Return [x, y] of the center of cell containing provided text 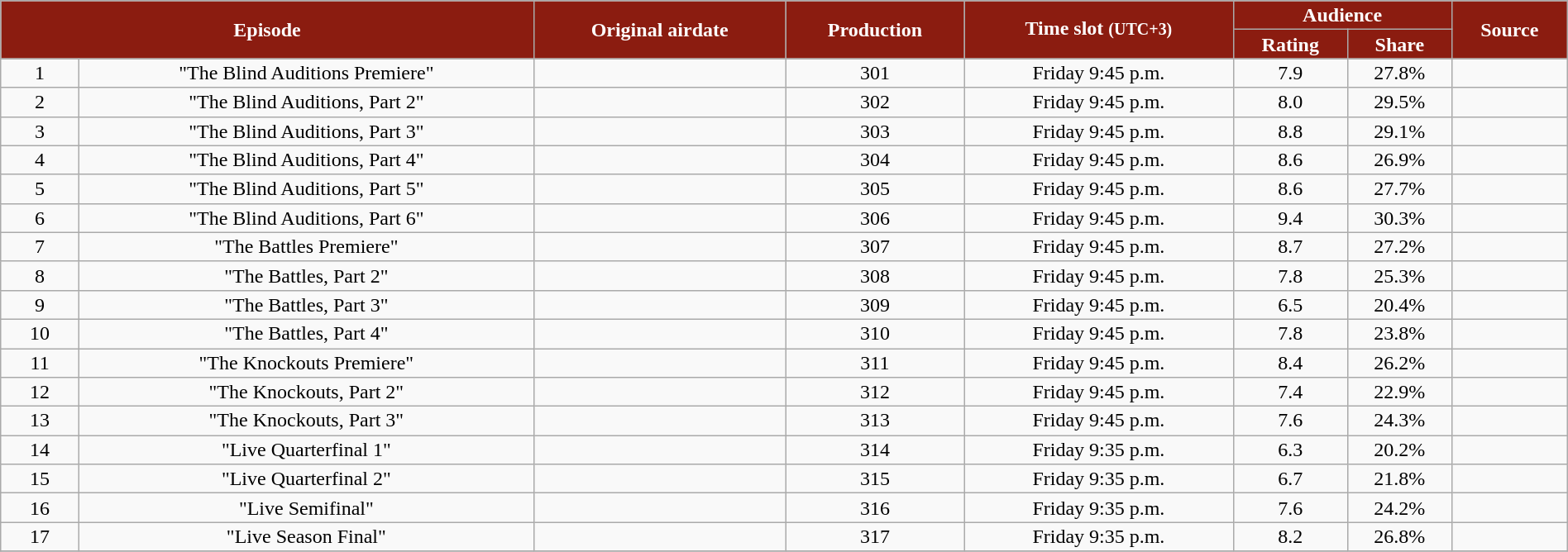
Production [875, 30]
310 [875, 334]
20.4% [1399, 304]
8 [40, 276]
8.0 [1290, 102]
27.2% [1399, 246]
"The Battles, Part 2" [306, 276]
309 [875, 304]
307 [875, 246]
11 [40, 364]
6 [40, 218]
3 [40, 131]
"Live Season Final" [306, 537]
29.5% [1399, 102]
6.5 [1290, 304]
30.3% [1399, 218]
308 [875, 276]
6.7 [1290, 479]
"The Blind Auditions, Part 6" [306, 218]
7 [40, 246]
4 [40, 160]
"Live Semifinal" [306, 507]
"Live Quarterfinal 1" [306, 450]
315 [875, 479]
9 [40, 304]
29.1% [1399, 131]
"The Blind Auditions, Part 5" [306, 188]
24.3% [1399, 421]
"The Blind Auditions Premiere" [306, 73]
8.4 [1290, 364]
13 [40, 421]
304 [875, 160]
"The Blind Auditions, Part 4" [306, 160]
27.7% [1399, 188]
311 [875, 364]
301 [875, 73]
20.2% [1399, 450]
"The Battles, Part 4" [306, 334]
"Live Quarterfinal 2" [306, 479]
26.8% [1399, 537]
16 [40, 507]
"The Knockouts, Part 2" [306, 392]
26.9% [1399, 160]
14 [40, 450]
12 [40, 392]
27.8% [1399, 73]
316 [875, 507]
"The Knockouts, Part 3" [306, 421]
"The Blind Auditions, Part 3" [306, 131]
"The Blind Auditions, Part 2" [306, 102]
314 [875, 450]
7.4 [1290, 392]
306 [875, 218]
Rating [1290, 45]
26.2% [1399, 364]
15 [40, 479]
7.9 [1290, 73]
9.4 [1290, 218]
302 [875, 102]
2 [40, 102]
25.3% [1399, 276]
Episode [267, 30]
Share [1399, 45]
17 [40, 537]
24.2% [1399, 507]
8.7 [1290, 246]
22.9% [1399, 392]
303 [875, 131]
8.2 [1290, 537]
Audience [1342, 15]
312 [875, 392]
313 [875, 421]
21.8% [1399, 479]
1 [40, 73]
23.8% [1399, 334]
305 [875, 188]
"The Knockouts Premiere" [306, 364]
8.8 [1290, 131]
Original airdate [660, 30]
Source [1509, 30]
317 [875, 537]
6.3 [1290, 450]
10 [40, 334]
5 [40, 188]
"The Battles Premiere" [306, 246]
"The Battles, Part 3" [306, 304]
Time slot (UTC+3) [1098, 30]
